Output the [x, y] coordinate of the center of the cell containing the given text.  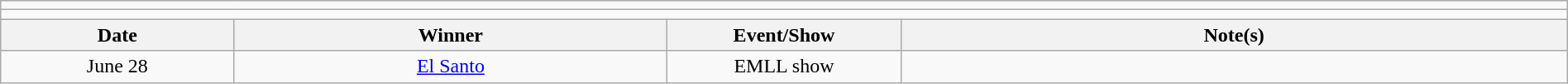
Note(s) [1234, 35]
June 28 [117, 67]
El Santo [451, 67]
EMLL show [784, 67]
Date [117, 35]
Event/Show [784, 35]
Winner [451, 35]
